Find where the given text appears and provide that cell's center as [X, Y] coordinate. 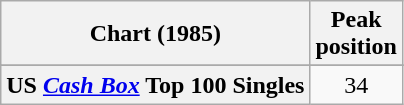
US Cash Box Top 100 Singles [156, 85]
34 [356, 85]
Peakposition [356, 34]
Chart (1985) [156, 34]
